Pinpoint the cell where the given text exists, returning its [x, y] midpoint coordinate. 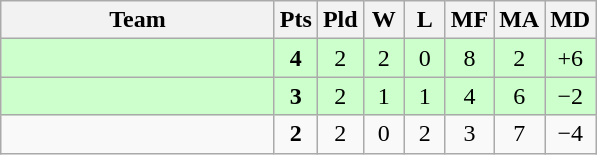
7 [520, 134]
MF [469, 20]
MA [520, 20]
Pts [296, 20]
8 [469, 58]
MD [570, 20]
Team [138, 20]
−2 [570, 96]
6 [520, 96]
L [424, 20]
+6 [570, 58]
−4 [570, 134]
W [384, 20]
Pld [340, 20]
